Scan for the cell matching the given text and deliver its (X, Y) coordinate at center. 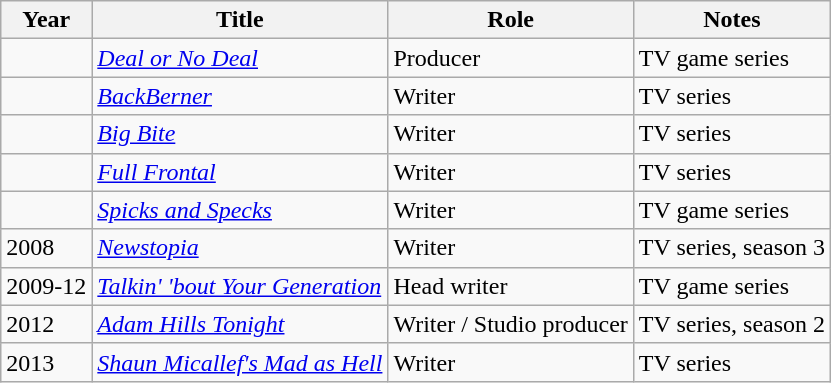
Writer / Studio producer (510, 324)
Producer (510, 58)
TV series, season 3 (732, 248)
Notes (732, 20)
2013 (46, 362)
2008 (46, 248)
Role (510, 20)
Newstopia (240, 248)
Year (46, 20)
2009-12 (46, 286)
Deal or No Deal (240, 58)
2012 (46, 324)
Talkin' 'bout Your Generation (240, 286)
TV series, season 2 (732, 324)
Adam Hills Tonight (240, 324)
Full Frontal (240, 172)
Shaun Micallef's Mad as Hell (240, 362)
BackBerner (240, 96)
Head writer (510, 286)
Big Bite (240, 134)
Spicks and Specks (240, 210)
Title (240, 20)
